Determine the [X, Y] coordinate at the center of the cell enclosing the given text.  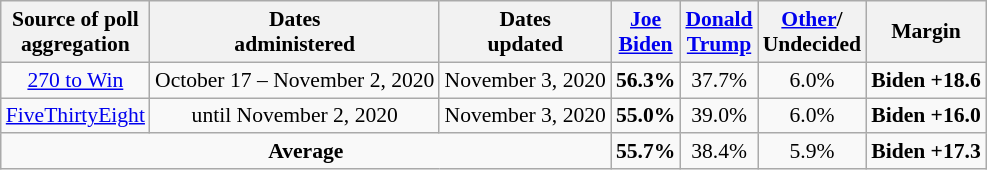
Average [306, 152]
Other/Undecided [812, 32]
Biden +18.6 [926, 80]
37.7% [718, 80]
JoeBiden [646, 32]
55.0% [646, 116]
Biden +16.0 [926, 116]
Dates updated [524, 32]
Biden +17.3 [926, 152]
5.9% [812, 152]
39.0% [718, 116]
270 to Win [76, 80]
October 17 – November 2, 2020 [295, 80]
56.3% [646, 80]
55.7% [646, 152]
Dates administered [295, 32]
38.4% [718, 152]
FiveThirtyEight [76, 116]
until November 2, 2020 [295, 116]
Source of pollaggregation [76, 32]
Margin [926, 32]
DonaldTrump [718, 32]
